Identify which cell holds the provided text, then report its (x, y) central coordinate. 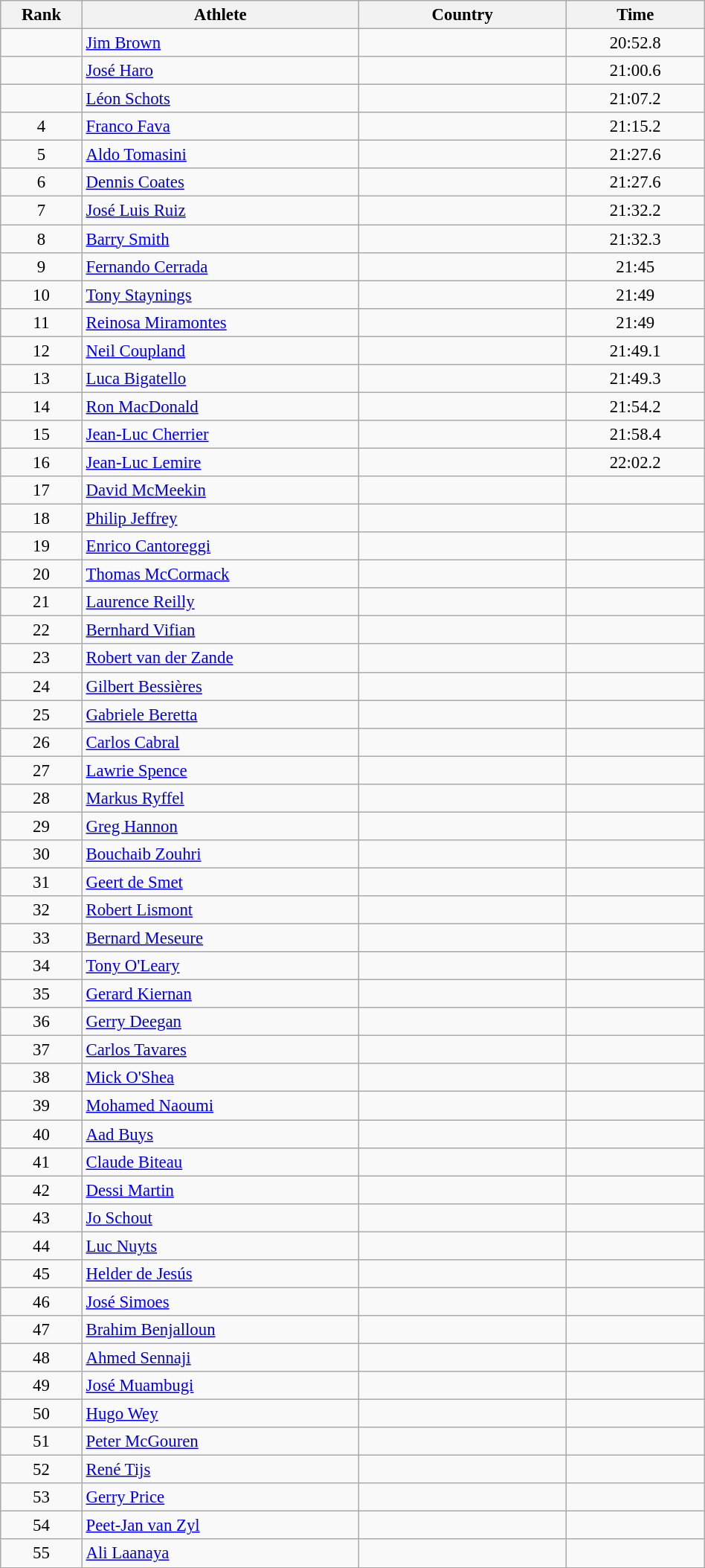
21:54.2 (635, 406)
Bernard Meseure (220, 938)
21:00.6 (635, 71)
Dessi Martin (220, 1190)
Tony Staynings (220, 295)
Hugo Wey (220, 1414)
Rank (42, 15)
Peet-Jan van Zyl (220, 1526)
Gerard Kiernan (220, 994)
Enrico Cantoreggi (220, 546)
14 (42, 406)
32 (42, 910)
39 (42, 1106)
52 (42, 1470)
Jim Brown (220, 43)
48 (42, 1357)
José Haro (220, 71)
Peter McGouren (220, 1441)
Claude Biteau (220, 1162)
21:58.4 (635, 435)
19 (42, 546)
Thomas McCormack (220, 575)
10 (42, 295)
Bouchaib Zouhri (220, 854)
37 (42, 1050)
21:32.3 (635, 239)
24 (42, 686)
21:49.3 (635, 379)
5 (42, 155)
16 (42, 462)
21:07.2 (635, 99)
Gerry Price (220, 1497)
22:02.2 (635, 462)
43 (42, 1217)
Franco Fava (220, 127)
Brahim Benjalloun (220, 1330)
8 (42, 239)
Aldo Tomasini (220, 155)
34 (42, 966)
Time (635, 15)
David McMeekin (220, 490)
Fernando Cerrada (220, 266)
Lawrie Spence (220, 770)
21:15.2 (635, 127)
44 (42, 1246)
47 (42, 1330)
Bernhard Vifian (220, 630)
49 (42, 1386)
Aad Buys (220, 1134)
Ali Laanaya (220, 1554)
7 (42, 211)
29 (42, 826)
Luc Nuyts (220, 1246)
55 (42, 1554)
Tony O'Leary (220, 966)
25 (42, 714)
Carlos Tavares (220, 1050)
36 (42, 1022)
28 (42, 799)
53 (42, 1497)
Philip Jeffrey (220, 519)
José Simoes (220, 1302)
15 (42, 435)
Gerry Deegan (220, 1022)
17 (42, 490)
Neil Coupland (220, 351)
Carlos Cabral (220, 742)
20:52.8 (635, 43)
21 (42, 602)
Greg Hannon (220, 826)
Laurence Reilly (220, 602)
11 (42, 322)
33 (42, 938)
Gilbert Bessières (220, 686)
23 (42, 659)
Robert van der Zande (220, 659)
Léon Schots (220, 99)
Barry Smith (220, 239)
Markus Ryffel (220, 799)
Gabriele Beretta (220, 714)
30 (42, 854)
Reinosa Miramontes (220, 322)
Luca Bigatello (220, 379)
Ron MacDonald (220, 406)
4 (42, 127)
18 (42, 519)
Robert Lismont (220, 910)
12 (42, 351)
6 (42, 182)
22 (42, 630)
46 (42, 1302)
26 (42, 742)
Dennis Coates (220, 182)
21:45 (635, 266)
21:49.1 (635, 351)
José Luis Ruiz (220, 211)
Jean-Luc Lemire (220, 462)
Jean-Luc Cherrier (220, 435)
40 (42, 1134)
Jo Schout (220, 1217)
Ahmed Sennaji (220, 1357)
21:32.2 (635, 211)
35 (42, 994)
René Tijs (220, 1470)
31 (42, 882)
9 (42, 266)
50 (42, 1414)
54 (42, 1526)
38 (42, 1078)
20 (42, 575)
Country (463, 15)
13 (42, 379)
José Muambugi (220, 1386)
Mohamed Naoumi (220, 1106)
Geert de Smet (220, 882)
27 (42, 770)
Mick O'Shea (220, 1078)
41 (42, 1162)
51 (42, 1441)
45 (42, 1274)
Helder de Jesús (220, 1274)
42 (42, 1190)
Athlete (220, 15)
